Return the (x, y) coordinate for the center point of the cell that contains the specified text.  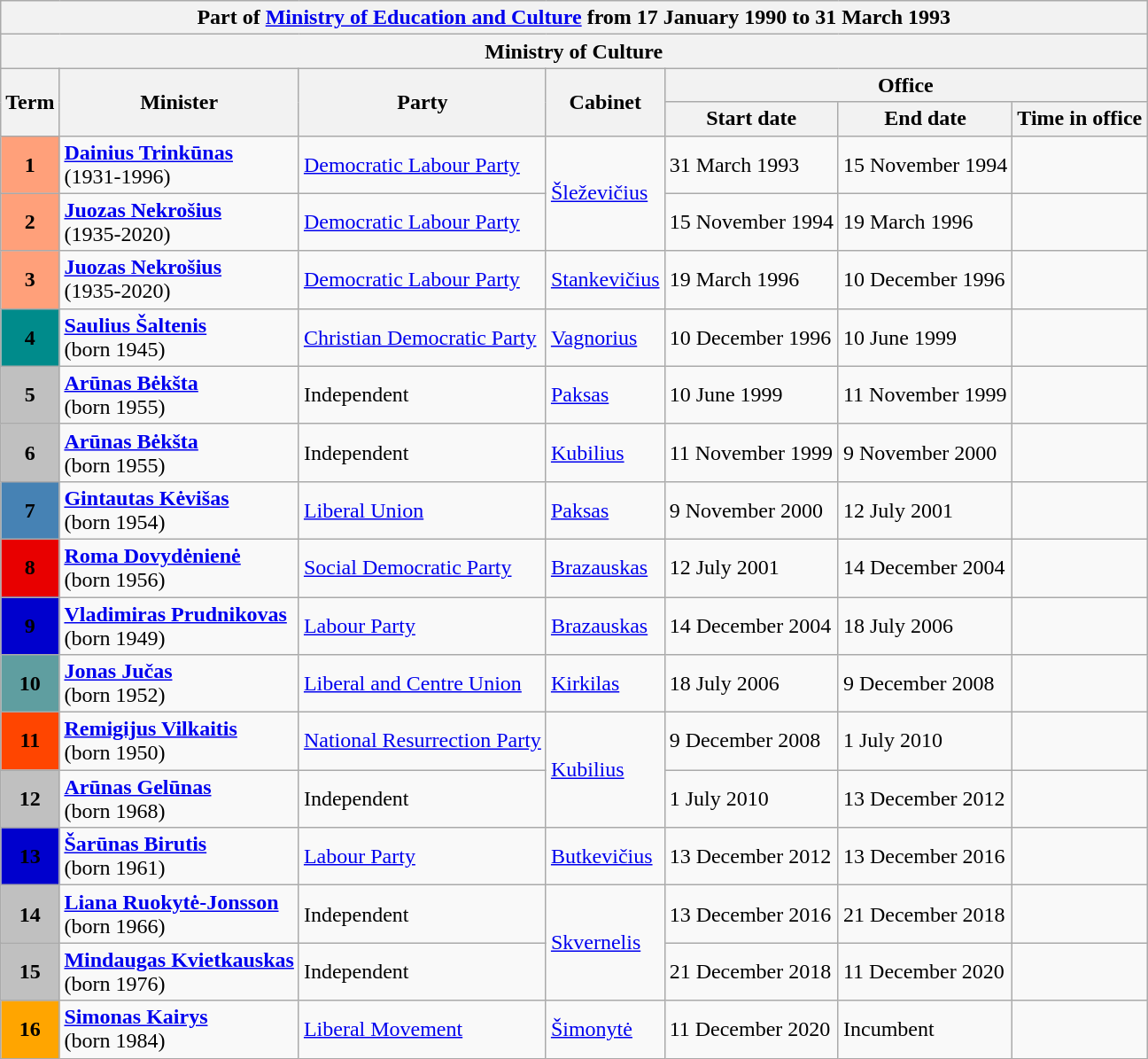
Šleževičius (605, 193)
3 (30, 280)
National Resurrection Party (422, 741)
Minister (179, 102)
6 (30, 452)
Start date (751, 119)
Kirkilas (605, 684)
1 (30, 165)
7 (30, 510)
Skvernelis (605, 943)
Office (905, 85)
End date (925, 119)
8 (30, 567)
Incumbent (925, 1030)
Simonas Kairys (born 1984) (179, 1030)
Arūnas Gelūnas (born 1968) (179, 799)
Christian Democratic Party (422, 337)
Šarūnas Birutis (born 1961) (179, 856)
12 (30, 799)
Vladimiras Prudnikovas (born 1949) (179, 626)
Šimonytė (605, 1030)
13 (30, 856)
Gintautas Kėvišas (born 1954) (179, 510)
15 (30, 971)
Party (422, 102)
14 (30, 915)
Butkevičius (605, 856)
5 (30, 395)
Dainius Trinkūnas (1931-1996) (179, 165)
Term (30, 102)
Mindaugas Kvietkauskas (born 1976) (179, 971)
Liberal and Centre Union (422, 684)
Jonas Jučas (born 1952) (179, 684)
Liana Ruokytė-Jonsson (born 1966) (179, 915)
Vagnorius (605, 337)
Saulius Šaltenis (born 1945) (179, 337)
Ministry of Culture (574, 51)
9 (30, 626)
Time in office (1080, 119)
Roma Dovydėnienė (born 1956) (179, 567)
Social Democratic Party (422, 567)
Stankevičius (605, 280)
Liberal Union (422, 510)
Remigijus Vilkaitis (born 1950) (179, 741)
Liberal Movement (422, 1030)
Cabinet (605, 102)
4 (30, 337)
16 (30, 1030)
Part of Ministry of Education and Culture from 17 January 1990 to 31 March 1993 (574, 18)
10 (30, 684)
31 March 1993 (751, 165)
2 (30, 222)
11 (30, 741)
